Scan for the cell matching the given text and deliver its [X, Y] coordinate at center. 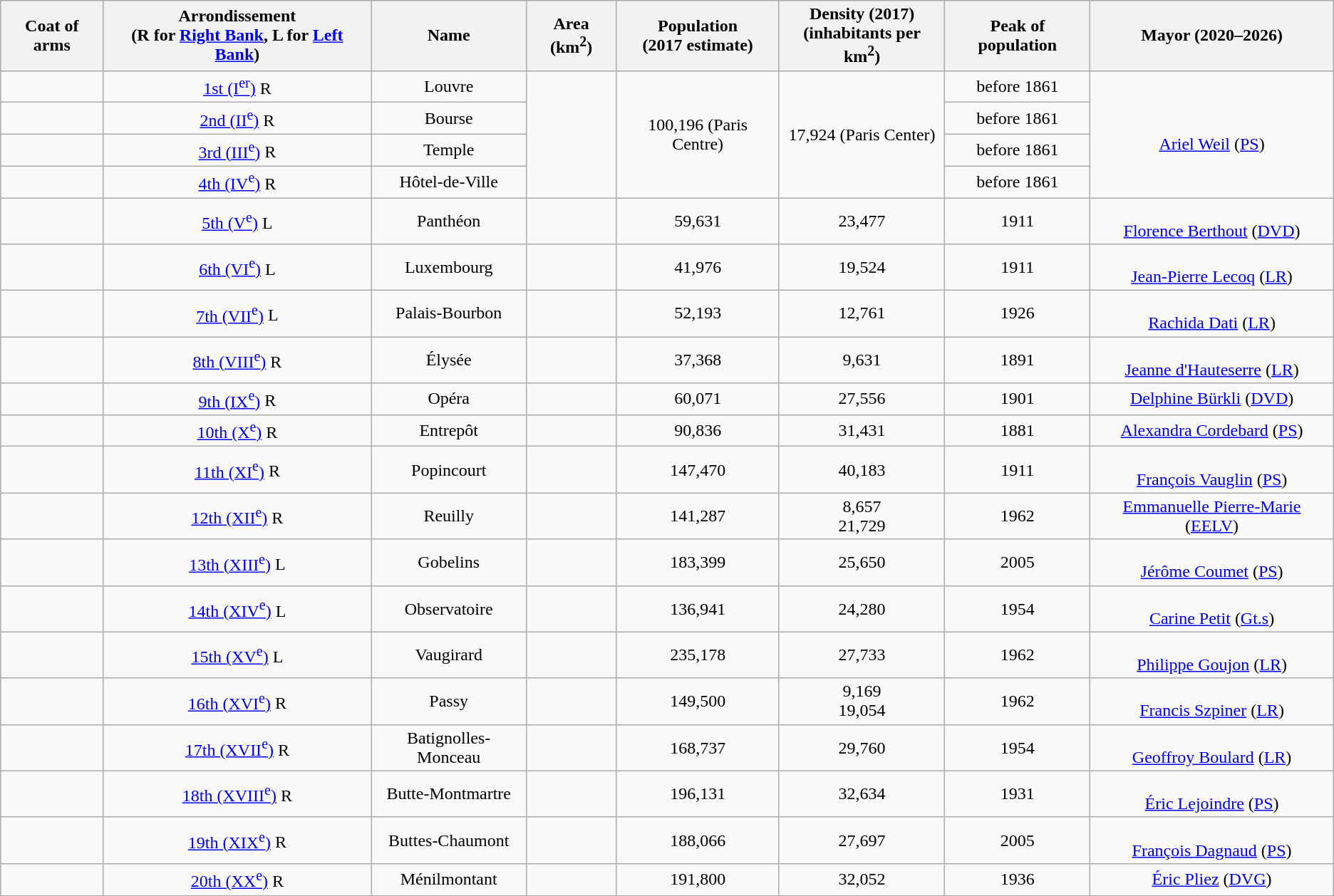
9th (IXe) R [237, 399]
147,470 [698, 470]
Carine Petit (Gt.s) [1211, 608]
31,431 [862, 430]
Observatoire [449, 608]
Passy [449, 701]
4th (IVe) R [237, 182]
15th (XVe) L [237, 655]
Ariel Weil (PS) [1211, 134]
24,280 [862, 608]
Name [449, 36]
Palais-Bourbon [449, 313]
Opéra [449, 399]
136,941 [698, 608]
Éric Pliez (DVG) [1211, 879]
Philippe Goujon (LR) [1211, 655]
Vaugirard [449, 655]
17,924 (Paris Center) [862, 134]
16th (XVIe) R [237, 701]
Bourse [449, 118]
11th (XIe) R [237, 470]
188,066 [698, 840]
25,650 [862, 563]
32,052 [862, 879]
Buttes-Chaumont [449, 840]
12,761 [862, 313]
Batignolles-Monceau [449, 748]
2nd (IIe) R [237, 118]
1901 [1018, 399]
10th (Xe) R [237, 430]
40,183 [862, 470]
18th (XVIIIe) R [237, 793]
23,477 [862, 221]
Francis Szpiner (LR) [1211, 701]
1926 [1018, 313]
17th (XVIIe) R [237, 748]
François Vauglin (PS) [1211, 470]
Density (2017)(inhabitants per km2) [862, 36]
12th (XIIe) R [237, 516]
Emmanuelle Pierre-Marie (EELV) [1211, 516]
Delphine Bürkli (DVD) [1211, 399]
191,800 [698, 879]
Louvre [449, 87]
1891 [1018, 360]
183,399 [698, 563]
37,368 [698, 360]
8th (VIIIe) R [237, 360]
19th (XIXe) R [237, 840]
41,976 [698, 268]
13th (XIIIe) L [237, 563]
Ménilmontant [449, 879]
Population(2017 estimate) [698, 36]
196,131 [698, 793]
8,65721,729 [862, 516]
1st (Ier) R [237, 87]
235,178 [698, 655]
Area (km2) [571, 36]
5th (Ve) L [237, 221]
100,196 (Paris Centre) [698, 134]
Coat of arms [52, 36]
Florence Berthout (DVD) [1211, 221]
27,556 [862, 399]
Reuilly [449, 516]
29,760 [862, 748]
François Dagnaud (PS) [1211, 840]
59,631 [698, 221]
14th (XIVe) L [237, 608]
Éric Lejoindre (PS) [1211, 793]
168,737 [698, 748]
Geoffroy Boulard (LR) [1211, 748]
1931 [1018, 793]
Rachida Dati (LR) [1211, 313]
6th (VIe) L [237, 268]
Arrondissement (R for Right Bank, L for Left Bank) [237, 36]
Mayor (2020–2026) [1211, 36]
141,287 [698, 516]
Butte-Montmartre [449, 793]
Panthéon [449, 221]
32,634 [862, 793]
Entrepôt [449, 430]
27,733 [862, 655]
9,16919,054 [862, 701]
Jeanne d'Hauteserre (LR) [1211, 360]
20th (XXe) R [237, 879]
19,524 [862, 268]
Hôtel-de-Ville [449, 182]
Alexandra Cordebard (PS) [1211, 430]
Élysée [449, 360]
1936 [1018, 879]
Jérôme Coumet (PS) [1211, 563]
Luxembourg [449, 268]
Jean-Pierre Lecoq (LR) [1211, 268]
52,193 [698, 313]
9,631 [862, 360]
7th (VIIe) L [237, 313]
Temple [449, 150]
60,071 [698, 399]
Peak of population [1018, 36]
Gobelins [449, 563]
27,697 [862, 840]
149,500 [698, 701]
90,836 [698, 430]
Popincourt [449, 470]
3rd (IIIe) R [237, 150]
1881 [1018, 430]
